Capture the cell that displays the provided text and extract its [x, y] central coordinate. 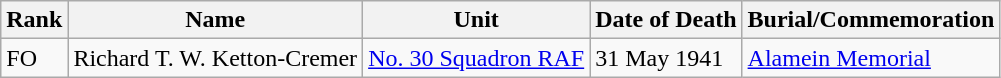
Unit [476, 20]
Name [216, 20]
Burial/Commemoration [871, 20]
Rank [34, 20]
Date of Death [666, 20]
No. 30 Squadron RAF [476, 58]
Richard T. W. Ketton-Cremer [216, 58]
31 May 1941 [666, 58]
Alamein Memorial [871, 58]
FO [34, 58]
